Find where the given text appears and provide that cell's center as (X, Y) coordinate. 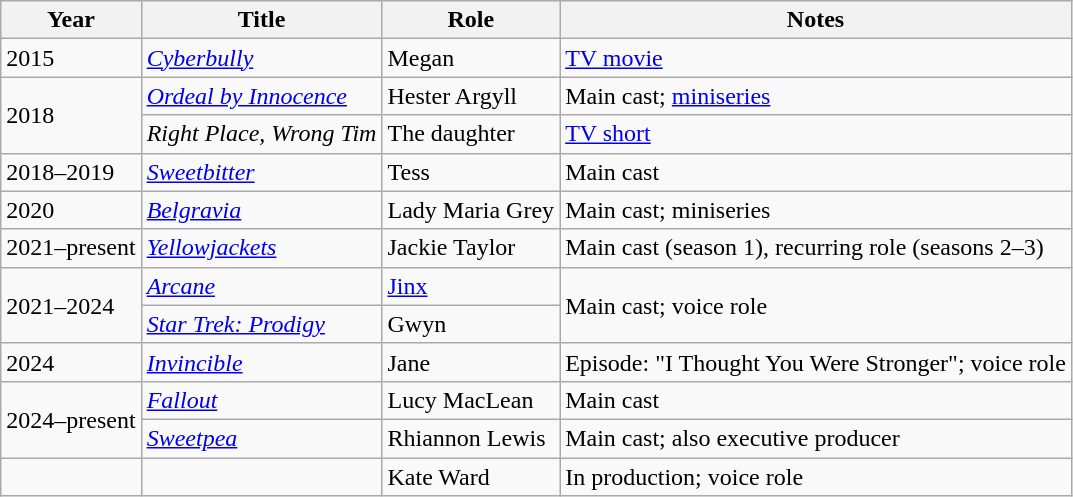
Star Trek: Prodigy (262, 324)
2021–present (71, 248)
Sweetpea (262, 438)
2021–2024 (71, 305)
TV movie (816, 58)
Notes (816, 20)
Year (71, 20)
In production; voice role (816, 477)
Kate Ward (471, 477)
Tess (471, 172)
Lucy MacLean (471, 400)
Invincible (262, 362)
Ordeal by Innocence (262, 96)
Cyberbully (262, 58)
Sweetbitter (262, 172)
Arcane (262, 286)
Episode: "I Thought You Were Stronger"; voice role (816, 362)
Jane (471, 362)
Jackie Taylor (471, 248)
Role (471, 20)
Main cast; voice role (816, 305)
Right Place, Wrong Tim (262, 134)
Gwyn (471, 324)
Fallout (262, 400)
Rhiannon Lewis (471, 438)
2024–present (71, 419)
2024 (71, 362)
Title (262, 20)
TV short (816, 134)
The daughter (471, 134)
2018 (71, 115)
Hester Argyll (471, 96)
Belgravia (262, 210)
Main cast; also executive producer (816, 438)
2015 (71, 58)
Lady Maria Grey (471, 210)
Jinx (471, 286)
Megan (471, 58)
2020 (71, 210)
Main cast (season 1), recurring role (seasons 2–3) (816, 248)
2018–2019 (71, 172)
Yellowjackets (262, 248)
